Find where the given text appears and provide that cell's center as [X, Y] coordinate. 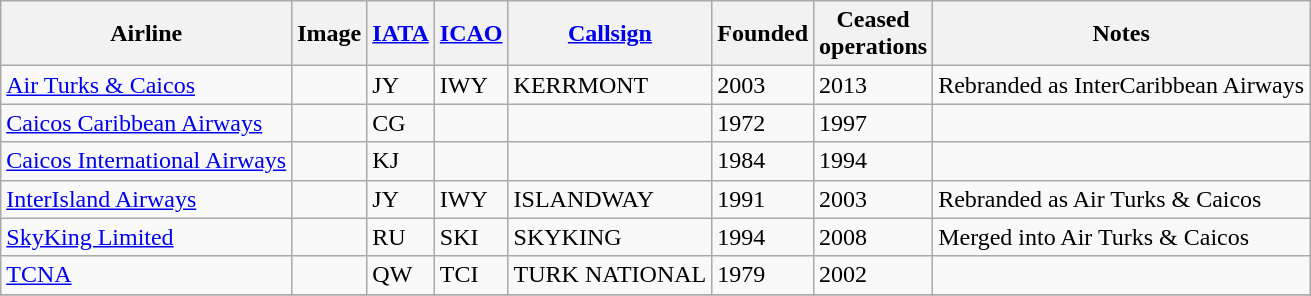
SKYKING [610, 237]
CG [401, 123]
InterIsland Airways [146, 199]
TCI [471, 275]
Caicos International Airways [146, 161]
1984 [763, 161]
Merged into Air Turks & Caicos [1122, 237]
ISLANDWAY [610, 199]
1997 [874, 123]
Ceasedoperations [874, 34]
ICAO [471, 34]
KERRMONT [610, 85]
1979 [763, 275]
Notes [1122, 34]
2013 [874, 85]
IATA [401, 34]
Callsign [610, 34]
KJ [401, 161]
RU [401, 237]
1972 [763, 123]
SKI [471, 237]
Airline [146, 34]
Rebranded as InterCaribbean Airways [1122, 85]
2002 [874, 275]
SkyKing Limited [146, 237]
Air Turks & Caicos [146, 85]
QW [401, 275]
Founded [763, 34]
2008 [874, 237]
1991 [763, 199]
TCNA [146, 275]
Rebranded as Air Turks & Caicos [1122, 199]
Image [330, 34]
Caicos Caribbean Airways [146, 123]
TURK NATIONAL [610, 275]
